Search for the cell housing the specified text and yield its [x, y] center coordinate. 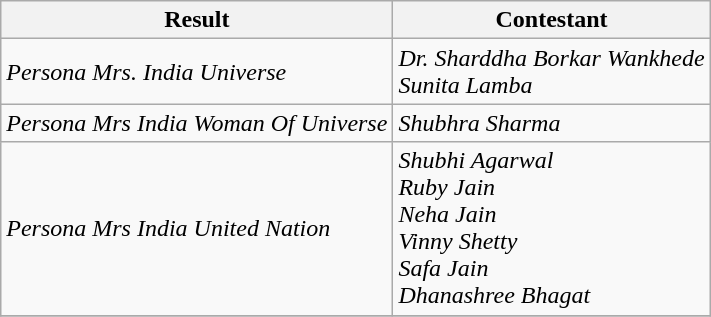
Persona Mrs. India Universe [197, 72]
Persona Mrs India United Nation [197, 228]
Dr. Sharddha Borkar Wankhede Sunita Lamba [552, 72]
Contestant [552, 20]
Persona Mrs India Woman Of Universe [197, 123]
Shubhi Agarwal Ruby Jain Neha Jain Vinny Shetty Safa Jain Dhanashree Bhagat [552, 228]
Shubhra Sharma [552, 123]
Result [197, 20]
